Capture the cell that displays the provided text and extract its (x, y) central coordinate. 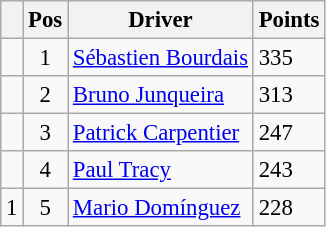
Mario Domínguez (161, 208)
Driver (161, 20)
Patrick Carpentier (161, 133)
Bruno Junqueira (161, 95)
2 (46, 95)
Sébastien Bourdais (161, 58)
335 (288, 58)
313 (288, 95)
Pos (46, 20)
5 (46, 208)
Points (288, 20)
228 (288, 208)
3 (46, 133)
Paul Tracy (161, 170)
243 (288, 170)
4 (46, 170)
247 (288, 133)
